Detect which cell encompasses the target text, then output its (x, y) center coordinate. 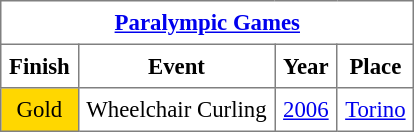
2006 (306, 110)
Year (306, 66)
Place (376, 66)
Paralympic Games (208, 23)
Gold (40, 110)
Finish (40, 66)
Torino (376, 110)
Wheelchair Curling (176, 110)
Event (176, 66)
